Search for the cell housing the specified text and yield its [x, y] center coordinate. 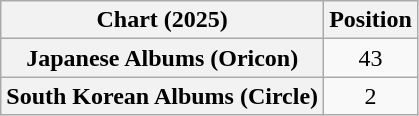
South Korean Albums (Circle) [162, 96]
43 [371, 58]
Japanese Albums (Oricon) [162, 58]
2 [371, 96]
Chart (2025) [162, 20]
Position [371, 20]
